Pinpoint the cell where the given text exists, returning its (X, Y) midpoint coordinate. 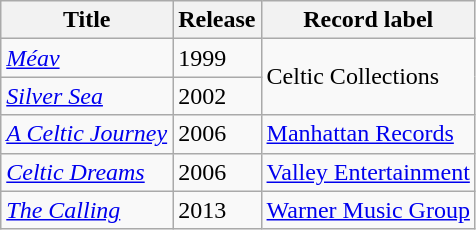
2013 (217, 210)
Celtic Dreams (87, 172)
Celtic Collections (368, 77)
Title (87, 20)
Warner Music Group (368, 210)
The Calling (87, 210)
Méav (87, 58)
Silver Sea (87, 96)
Record label (368, 20)
A Celtic Journey (87, 134)
Release (217, 20)
2002 (217, 96)
1999 (217, 58)
Valley Entertainment (368, 172)
Manhattan Records (368, 134)
